Detect which cell encompasses the target text, then output its [x, y] center coordinate. 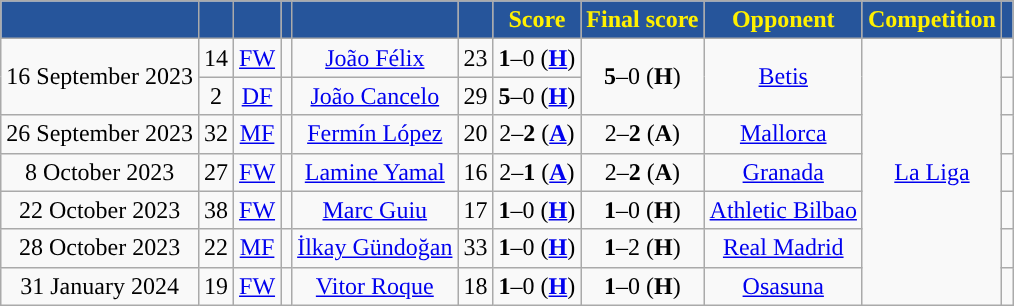
27 [216, 172]
14 [216, 58]
16 [476, 172]
João Cancelo [375, 96]
22 [216, 248]
20 [476, 134]
Athletic Bilbao [783, 210]
Mallorca [783, 134]
DF [258, 96]
29 [476, 96]
Score [537, 20]
Opponent [783, 20]
23 [476, 58]
Marc Guiu [375, 210]
Osasuna [783, 286]
1–2 (H) [642, 248]
22 October 2023 [100, 210]
19 [216, 286]
2–1 (A) [537, 172]
8 October 2023 [100, 172]
Lamine Yamal [375, 172]
17 [476, 210]
İlkay Gündoğan [375, 248]
Final score [642, 20]
Competition [932, 20]
16 September 2023 [100, 77]
31 January 2024 [100, 286]
João Félix [375, 58]
18 [476, 286]
Fermín López [375, 134]
La Liga [932, 172]
2 [216, 96]
Real Madrid [783, 248]
26 September 2023 [100, 134]
33 [476, 248]
38 [216, 210]
Vitor Roque [375, 286]
28 October 2023 [100, 248]
Betis [783, 77]
Granada [783, 172]
32 [216, 134]
